Search for the cell housing the specified text and yield its [X, Y] center coordinate. 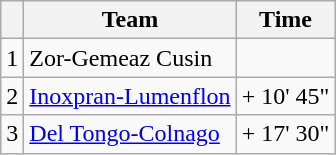
2 [12, 96]
Zor-Gemeaz Cusin [130, 58]
1 [12, 58]
Inoxpran-Lumenflon [130, 96]
+ 10' 45" [286, 96]
Team [130, 20]
+ 17' 30" [286, 134]
Del Tongo-Colnago [130, 134]
3 [12, 134]
Time [286, 20]
